Determine the [X, Y] coordinate at the center of the cell enclosing the given text.  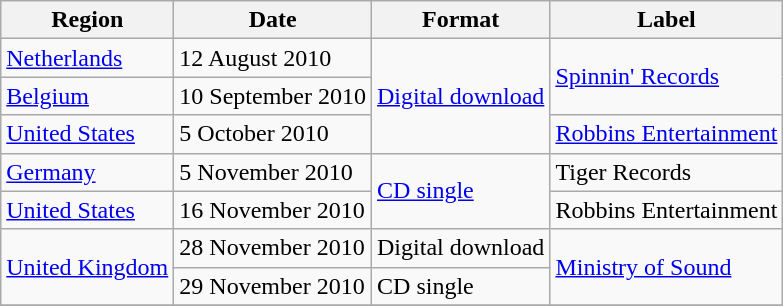
United Kingdom [88, 267]
Netherlands [88, 58]
12 August 2010 [273, 58]
Spinnin' Records [666, 77]
5 October 2010 [273, 134]
Label [666, 20]
16 November 2010 [273, 210]
5 November 2010 [273, 172]
Date [273, 20]
28 November 2010 [273, 248]
29 November 2010 [273, 286]
Tiger Records [666, 172]
Format [461, 20]
Ministry of Sound [666, 267]
Region [88, 20]
Germany [88, 172]
Belgium [88, 96]
10 September 2010 [273, 96]
